Return the (x, y) coordinate for the center point of the cell that contains the specified text.  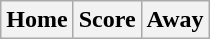
Home (37, 20)
Away (175, 20)
Score (107, 20)
